Extract the (x, y) coordinate from the center of the cell holding the provided text.  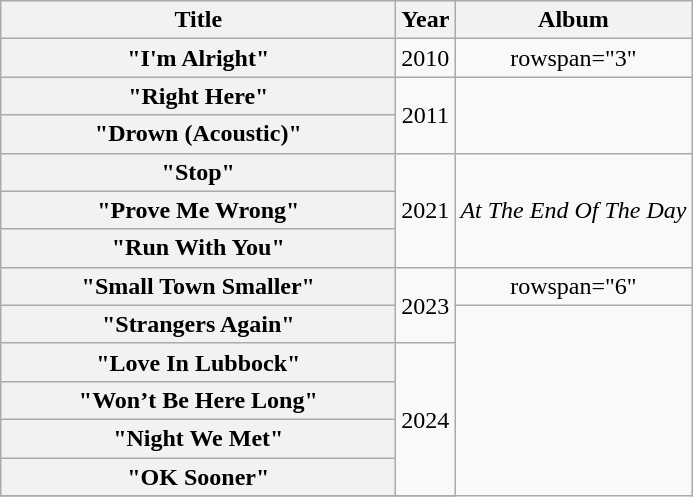
"OK Sooner" (198, 477)
rowspan="6" (574, 286)
2010 (426, 58)
"Stop" (198, 172)
"Prove Me Wrong" (198, 210)
Album (574, 20)
"Right Here" (198, 96)
"Run With You" (198, 248)
"I'm Alright" (198, 58)
"Drown (Acoustic)" (198, 134)
"Night We Met" (198, 438)
2023 (426, 305)
"Won’t Be Here Long" (198, 400)
2021 (426, 210)
Title (198, 20)
"Strangers Again" (198, 324)
2024 (426, 419)
2011 (426, 115)
"Small Town Smaller" (198, 286)
At The End Of The Day (574, 210)
rowspan="3" (574, 58)
Year (426, 20)
"Love In Lubbock" (198, 362)
